Identify which cell holds the provided text, then report its (X, Y) central coordinate. 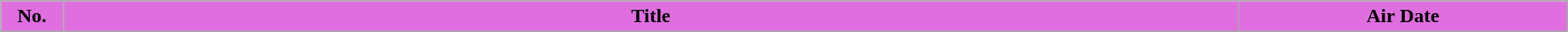
No. (32, 16)
Air Date (1403, 16)
Title (652, 16)
